Find where the given text appears and provide that cell's center as (x, y) coordinate. 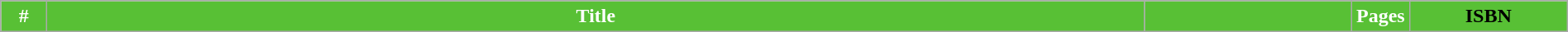
# (24, 16)
Pages (1380, 16)
ISBN (1489, 16)
Title (595, 16)
